Pinpoint the cell where the given text exists, returning its (x, y) midpoint coordinate. 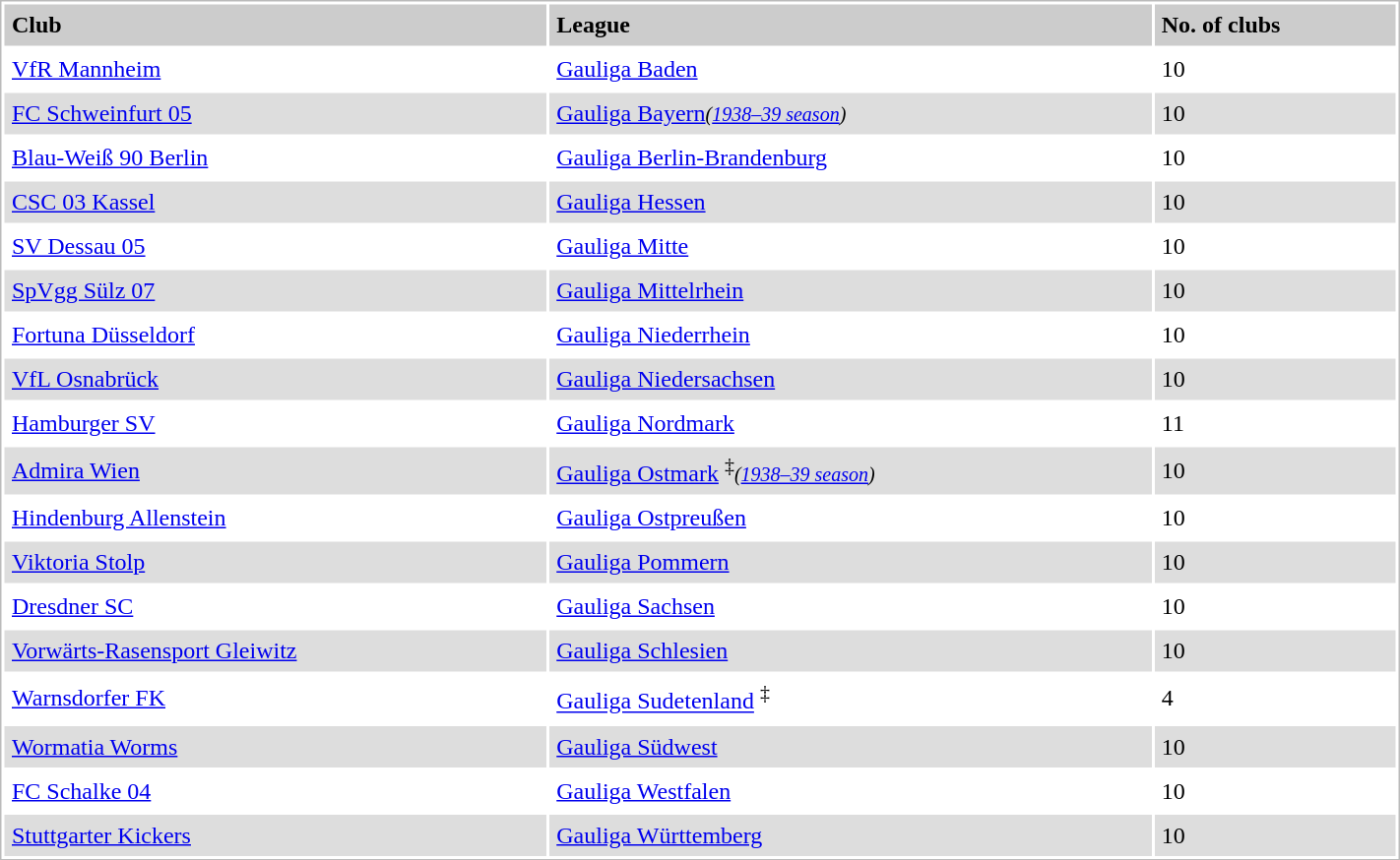
FC Schweinfurt 05 (275, 113)
Gauliga Ostmark ‡(1938–39 season) (851, 470)
No. of clubs (1274, 25)
Gauliga Niederrhein (851, 336)
SpVgg Sülz 07 (275, 290)
Gauliga Pommern (851, 563)
Gauliga Berlin-Brandenburg (851, 158)
Gauliga Westfalen (851, 790)
4 (1274, 699)
Wormatia Worms (275, 746)
Gauliga Sachsen (851, 607)
VfL Osnabrück (275, 379)
CSC 03 Kassel (275, 202)
Gauliga Nordmark (851, 424)
VfR Mannheim (275, 70)
Club (275, 25)
Gauliga Ostpreußen (851, 519)
Hamburger SV (275, 424)
Gauliga Mitte (851, 247)
SV Dessau 05 (275, 247)
Gauliga Bayern(1938–39 season) (851, 113)
League (851, 25)
Blau-Weiß 90 Berlin (275, 158)
Dresdner SC (275, 607)
Vorwärts-Rasensport Gleiwitz (275, 651)
Gauliga Südwest (851, 746)
FC Schalke 04 (275, 790)
Gauliga Mittelrhein (851, 290)
Gauliga Hessen (851, 202)
Fortuna Düsseldorf (275, 336)
Hindenburg Allenstein (275, 519)
Gauliga Niedersachsen (851, 379)
Gauliga Württemberg (851, 834)
Warnsdorfer FK (275, 699)
Gauliga Baden (851, 70)
Gauliga Sudetenland ‡ (851, 699)
11 (1274, 424)
Gauliga Schlesien (851, 651)
Admira Wien (275, 470)
Viktoria Stolp (275, 563)
Stuttgarter Kickers (275, 834)
